Output the [x, y] coordinate of the center of the cell containing the given text.  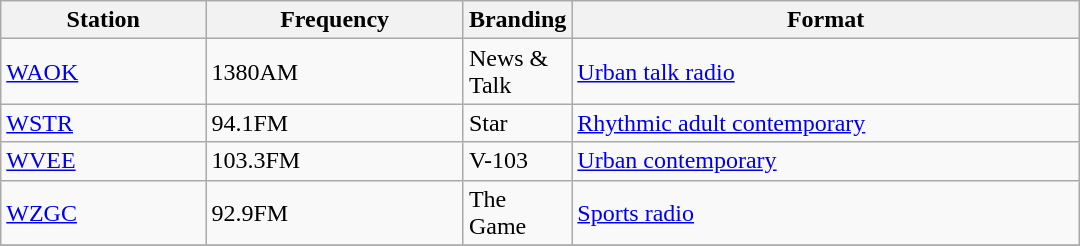
V-103 [517, 161]
WSTR [104, 123]
Star [517, 123]
Branding [517, 20]
94.1FM [335, 123]
News & Talk [517, 72]
92.9FM [335, 212]
Sports radio [826, 212]
Format [826, 20]
The Game [517, 212]
WVEE [104, 161]
Station [104, 20]
1380AM [335, 72]
Frequency [335, 20]
WZGC [104, 212]
Rhythmic adult contemporary [826, 123]
Urban contemporary [826, 161]
103.3FM [335, 161]
WAOK [104, 72]
Urban talk radio [826, 72]
